Search for the cell housing the specified text and yield its [X, Y] center coordinate. 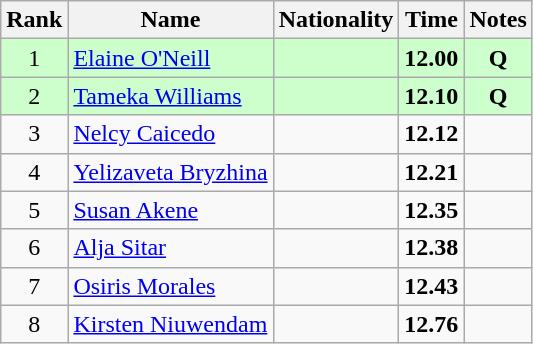
Kirsten Niuwendam [170, 324]
Notes [498, 20]
Time [432, 20]
12.12 [432, 134]
12.00 [432, 58]
Osiris Morales [170, 286]
Tameka Williams [170, 96]
12.76 [432, 324]
12.38 [432, 248]
12.10 [432, 96]
1 [34, 58]
Nationality [336, 20]
12.43 [432, 286]
12.21 [432, 172]
8 [34, 324]
Rank [34, 20]
2 [34, 96]
Yelizaveta Bryzhina [170, 172]
5 [34, 210]
7 [34, 286]
3 [34, 134]
Name [170, 20]
12.35 [432, 210]
6 [34, 248]
Nelcy Caicedo [170, 134]
Elaine O'Neill [170, 58]
Alja Sitar [170, 248]
Susan Akene [170, 210]
4 [34, 172]
